Identify which cell holds the provided text, then report its (x, y) central coordinate. 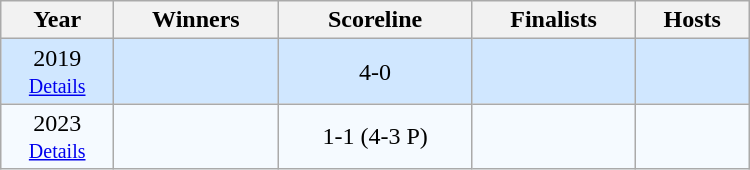
Winners (196, 20)
4-0 (375, 72)
Finalists (554, 20)
2023Details (58, 136)
Year (58, 20)
Hosts (692, 20)
2019Details (58, 72)
1-1 (4-3 P) (375, 136)
Scoreline (375, 20)
